Locate the cell with the specified text and output its (x, y) center coordinate. 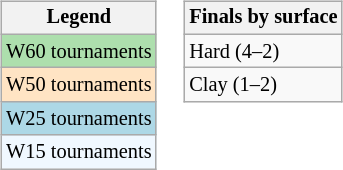
Legend (78, 18)
W60 tournaments (78, 51)
W50 tournaments (78, 85)
Clay (1–2) (263, 85)
W25 tournaments (78, 119)
Finals by surface (263, 18)
W15 tournaments (78, 152)
Hard (4–2) (263, 51)
